Provide the [x, y] coordinate of the cell's center where the given text is located.  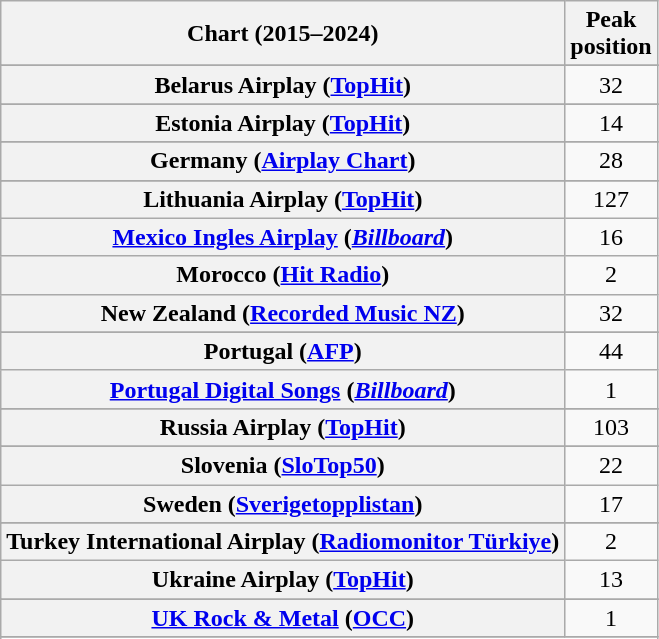
13 [611, 580]
127 [611, 199]
Lithuania Airplay (TopHit) [283, 199]
16 [611, 237]
Sweden (Sverigetopplistan) [283, 503]
Morocco (Hit Radio) [283, 275]
Turkey International Airplay (Radiomonitor Türkiye) [283, 542]
Chart (2015–2024) [283, 34]
New Zealand (Recorded Music NZ) [283, 313]
UK Rock & Metal (OCC) [283, 618]
Slovenia (SloTop50) [283, 465]
Russia Airplay (TopHit) [283, 427]
Ukraine Airplay (TopHit) [283, 580]
Portugal (AFP) [283, 351]
14 [611, 123]
103 [611, 427]
Portugal Digital Songs (Billboard) [283, 389]
Germany (Airplay Chart) [283, 161]
Mexico Ingles Airplay (Billboard) [283, 237]
28 [611, 161]
22 [611, 465]
Peakposition [611, 34]
44 [611, 351]
Estonia Airplay (TopHit) [283, 123]
Belarus Airplay (TopHit) [283, 85]
17 [611, 503]
